Scan for the cell matching the given text and deliver its (x, y) coordinate at center. 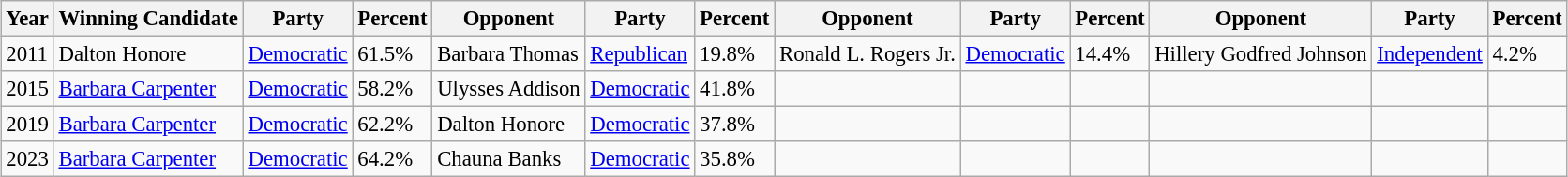
Hillery Godfred Johnson (1260, 53)
Republican (640, 53)
62.2% (392, 125)
2023 (27, 159)
64.2% (392, 159)
2019 (27, 125)
2011 (27, 53)
Year (27, 19)
Chauna Banks (508, 159)
Ulysses Addison (508, 89)
61.5% (392, 53)
Independent (1429, 53)
2015 (27, 89)
4.2% (1527, 53)
14.4% (1110, 53)
Winning Candidate (148, 19)
19.8% (735, 53)
41.8% (735, 89)
37.8% (735, 125)
Barbara Thomas (508, 53)
Ronald L. Rogers Jr. (868, 53)
58.2% (392, 89)
35.8% (735, 159)
